Return (x, y) of the center of cell containing provided text 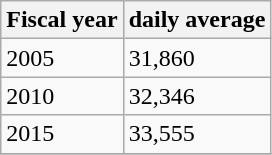
2005 (62, 58)
Fiscal year (62, 20)
daily average (197, 20)
2015 (62, 134)
32,346 (197, 96)
33,555 (197, 134)
31,860 (197, 58)
2010 (62, 96)
